Scan for the cell matching the given text and deliver its [X, Y] coordinate at center. 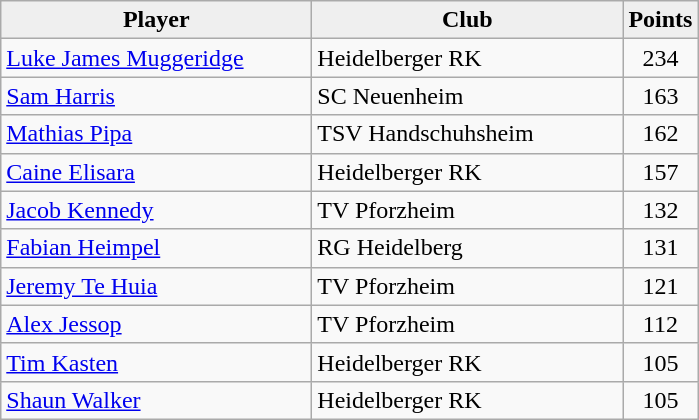
Sam Harris [156, 96]
Luke James Muggeridge [156, 58]
Caine Elisara [156, 172]
121 [660, 286]
Mathias Pipa [156, 134]
Points [660, 20]
131 [660, 248]
Jacob Kennedy [156, 210]
Fabian Heimpel [156, 248]
TSV Handschuhsheim [468, 134]
234 [660, 58]
SC Neuenheim [468, 96]
Shaun Walker [156, 400]
132 [660, 210]
Jeremy Te Huia [156, 286]
Player [156, 20]
162 [660, 134]
163 [660, 96]
Club [468, 20]
Tim Kasten [156, 362]
112 [660, 324]
157 [660, 172]
RG Heidelberg [468, 248]
Alex Jessop [156, 324]
